Search for the cell housing the specified text and yield its [x, y] center coordinate. 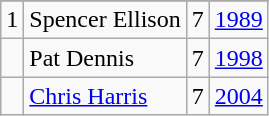
Pat Dennis [105, 58]
2004 [238, 96]
1989 [238, 20]
1 [12, 20]
Spencer Ellison [105, 20]
1998 [238, 58]
Chris Harris [105, 96]
